Locate the cell with the specified text and output its (x, y) center coordinate. 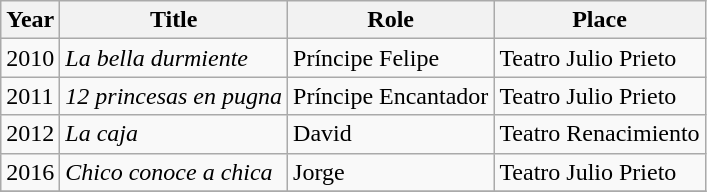
Year (30, 20)
Príncipe Felipe (391, 58)
Teatro Renacimiento (600, 134)
Jorge (391, 172)
La caja (174, 134)
Príncipe Encantador (391, 96)
Place (600, 20)
La bella durmiente (174, 58)
Role (391, 20)
12 princesas en pugna (174, 96)
2016 (30, 172)
Chico conoce a chica (174, 172)
David (391, 134)
2010 (30, 58)
2012 (30, 134)
2011 (30, 96)
Title (174, 20)
